Determine the (X, Y) coordinate at the center of the cell enclosing the given text.  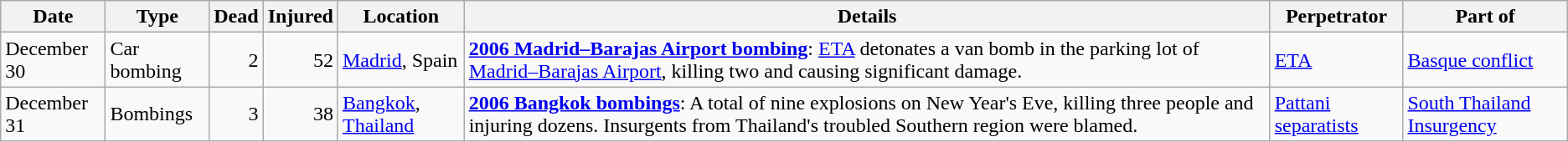
Bangkok, Thailand (400, 114)
52 (300, 60)
Part of (1485, 17)
Basque conflict (1485, 60)
Car bombing (157, 60)
Bombings (157, 114)
South Thailand Insurgency (1485, 114)
Details (867, 17)
Location (400, 17)
Injured (300, 17)
Perpetrator (1337, 17)
Madrid, Spain (400, 60)
December 30 (54, 60)
Pattani separatists (1337, 114)
Dead (236, 17)
December 31 (54, 114)
ETA (1337, 60)
2 (236, 60)
3 (236, 114)
Date (54, 17)
38 (300, 114)
Type (157, 17)
